Capture the cell that displays the provided text and extract its (X, Y) central coordinate. 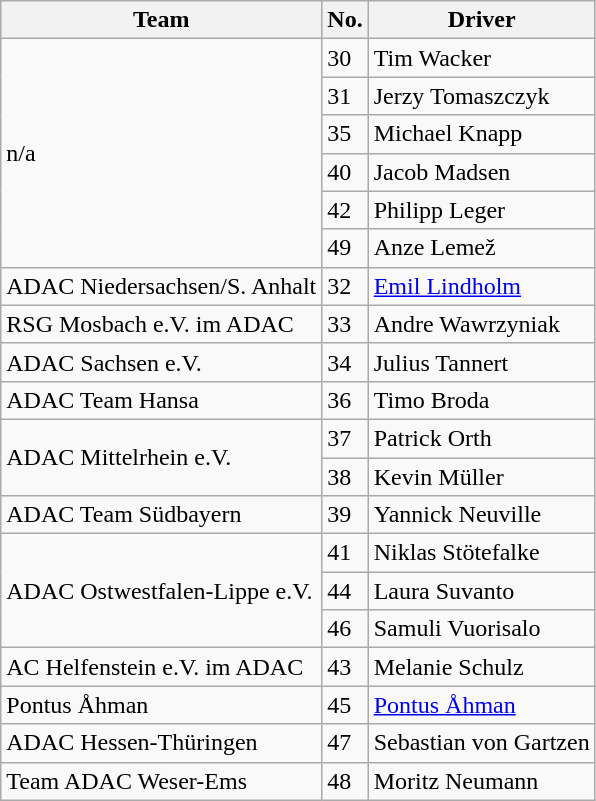
40 (345, 172)
Tim Wacker (482, 58)
ADAC Niedersachsen/S. Anhalt (162, 286)
37 (345, 438)
39 (345, 515)
31 (345, 96)
ADAC Team Südbayern (162, 515)
34 (345, 362)
ADAC Hessen-Thüringen (162, 743)
46 (345, 629)
36 (345, 400)
43 (345, 667)
49 (345, 248)
Jacob Madsen (482, 172)
Sebastian von Gartzen (482, 743)
32 (345, 286)
48 (345, 781)
45 (345, 705)
Jerzy Tomaszczyk (482, 96)
41 (345, 553)
47 (345, 743)
Laura Suvanto (482, 591)
Philipp Leger (482, 210)
Moritz Neumann (482, 781)
44 (345, 591)
Emil Lindholm (482, 286)
AC Helfenstein e.V. im ADAC (162, 667)
Team (162, 20)
ADAC Team Hansa (162, 400)
30 (345, 58)
Timo Broda (482, 400)
Niklas Stötefalke (482, 553)
33 (345, 324)
Yannick Neuville (482, 515)
No. (345, 20)
n/a (162, 153)
Anze Lemež (482, 248)
Team ADAC Weser-Ems (162, 781)
Andre Wawrzyniak (482, 324)
Patrick Orth (482, 438)
ADAC Sachsen e.V. (162, 362)
RSG Mosbach e.V. im ADAC (162, 324)
ADAC Mittelrhein e.V. (162, 457)
Driver (482, 20)
38 (345, 477)
Melanie Schulz (482, 667)
42 (345, 210)
Samuli Vuorisalo (482, 629)
ADAC Ostwestfalen-Lippe e.V. (162, 591)
35 (345, 134)
Julius Tannert (482, 362)
Kevin Müller (482, 477)
Michael Knapp (482, 134)
